Locate the cell with the specified text and output its [x, y] center coordinate. 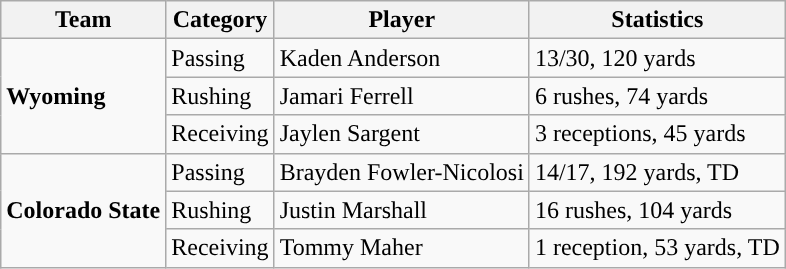
13/30, 120 yards [657, 58]
Justin Marshall [402, 210]
1 reception, 53 yards, TD [657, 248]
Player [402, 20]
Wyoming [84, 96]
Colorado State [84, 210]
Category [220, 20]
Statistics [657, 20]
16 rushes, 104 yards [657, 210]
Tommy Maher [402, 248]
3 receptions, 45 yards [657, 134]
14/17, 192 yards, TD [657, 172]
Brayden Fowler-Nicolosi [402, 172]
Jaylen Sargent [402, 134]
6 rushes, 74 yards [657, 96]
Team [84, 20]
Jamari Ferrell [402, 96]
Kaden Anderson [402, 58]
